For the text-containing cell, return its midpoint in (X, Y) coordinate format. 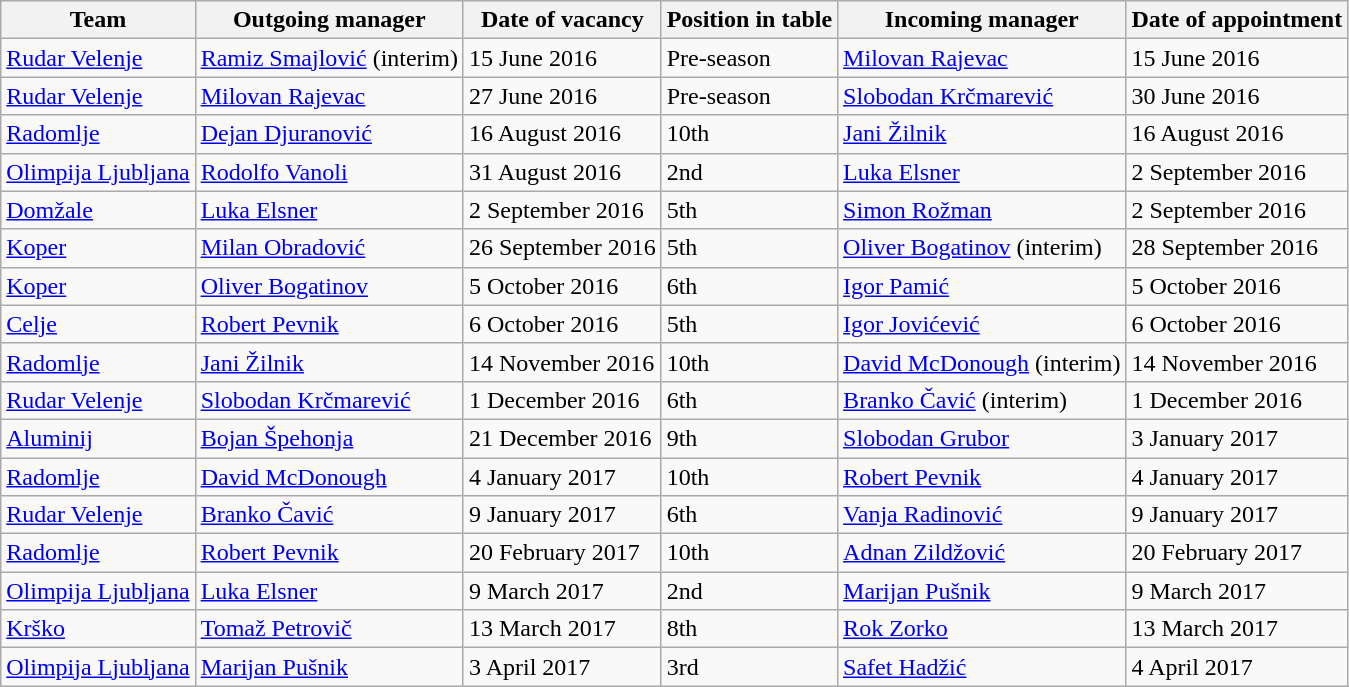
3 April 2017 (562, 667)
Igor Pamić (982, 286)
Igor Jovićević (982, 324)
3rd (749, 667)
Safet Hadžić (982, 667)
Rok Zorko (982, 629)
Domžale (98, 210)
Bojan Špehonja (329, 438)
Simon Rožman (982, 210)
Team (98, 20)
Krško (98, 629)
David McDonough (329, 477)
Date of appointment (1237, 20)
David McDonough (interim) (982, 362)
21 December 2016 (562, 438)
Tomaž Petrovič (329, 629)
Rodolfo Vanoli (329, 172)
Oliver Bogatinov (interim) (982, 248)
8th (749, 629)
31 August 2016 (562, 172)
Branko Čavić (329, 515)
28 September 2016 (1237, 248)
Adnan Zildžović (982, 553)
Dejan Djuranović (329, 134)
Celje (98, 324)
3 January 2017 (1237, 438)
Outgoing manager (329, 20)
Incoming manager (982, 20)
26 September 2016 (562, 248)
Slobodan Grubor (982, 438)
9th (749, 438)
Milan Obradović (329, 248)
Ramiz Smajlović (interim) (329, 58)
Position in table (749, 20)
Aluminij (98, 438)
Oliver Bogatinov (329, 286)
Date of vacancy (562, 20)
4 April 2017 (1237, 667)
30 June 2016 (1237, 96)
27 June 2016 (562, 96)
Vanja Radinović (982, 515)
Branko Čavić (interim) (982, 400)
